Determine the [x, y] coordinate at the center of the cell enclosing the given text.  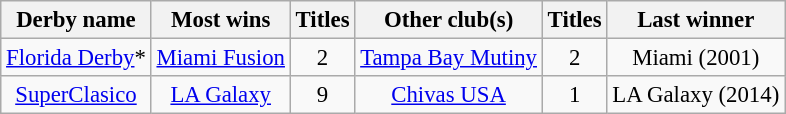
1 [574, 95]
LA Galaxy (2014) [696, 95]
Florida Derby* [76, 58]
Most wins [220, 20]
Miami (2001) [696, 58]
Chivas USA [448, 95]
SuperClasico [76, 95]
9 [322, 95]
Tampa Bay Mutiny [448, 58]
Derby name [76, 20]
Last winner [696, 20]
Other club(s) [448, 20]
LA Galaxy [220, 95]
Miami Fusion [220, 58]
